From the cell containing the given text, extract its center point as [X, Y] coordinate. 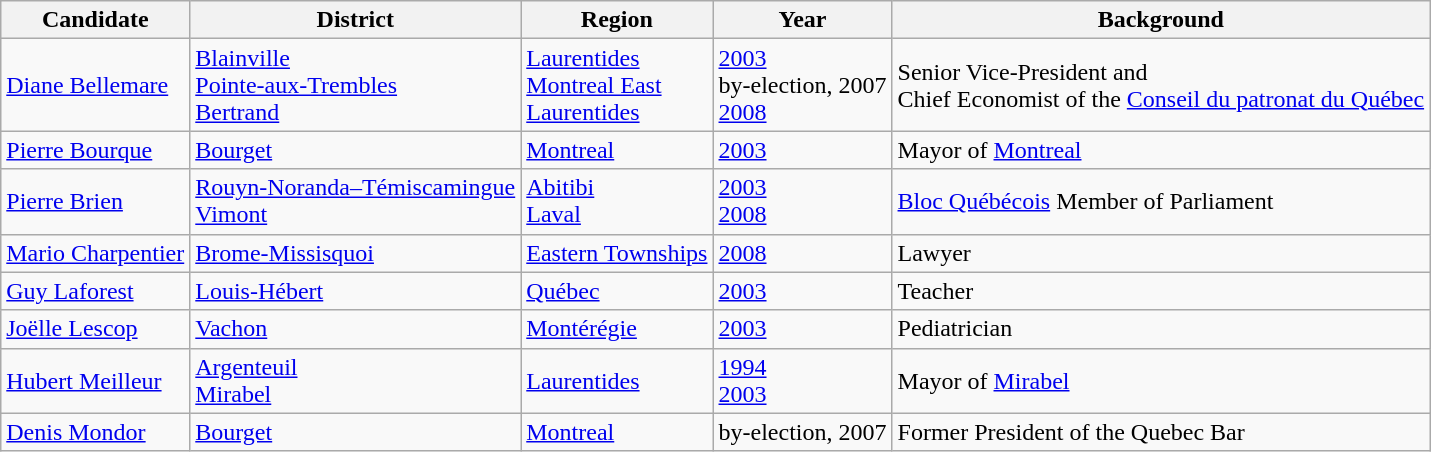
Joëlle Lescop [96, 329]
Teacher [1161, 291]
Lawyer [1161, 253]
Laurentides [617, 380]
Region [617, 20]
Québec [617, 291]
BlainvillePointe-aux-TremblesBertrand [356, 85]
Montérégie [617, 329]
Vachon [356, 329]
20032008 [802, 202]
Background [1161, 20]
AbitibiLaval [617, 202]
Year [802, 20]
2003by-election, 20072008 [802, 85]
Pediatrician [1161, 329]
District [356, 20]
Pierre Bourque [96, 150]
Guy Laforest [96, 291]
Hubert Meilleur [96, 380]
Rouyn-Noranda–TémiscamingueVimont [356, 202]
Former President of the Quebec Bar [1161, 432]
2008 [802, 253]
Denis Mondor [96, 432]
Brome-Missisquoi [356, 253]
Mario Charpentier [96, 253]
Candidate [96, 20]
Eastern Townships [617, 253]
19942003 [802, 380]
Pierre Brien [96, 202]
Louis-Hébert [356, 291]
Bloc Québécois Member of Parliament [1161, 202]
Diane Bellemare [96, 85]
by-election, 2007 [802, 432]
Mayor of Montreal [1161, 150]
Mayor of Mirabel [1161, 380]
ArgenteuilMirabel [356, 380]
Senior Vice-President andChief Economist of the Conseil du patronat du Québec [1161, 85]
LaurentidesMontreal EastLaurentides [617, 85]
